Search for the cell housing the specified text and yield its [x, y] center coordinate. 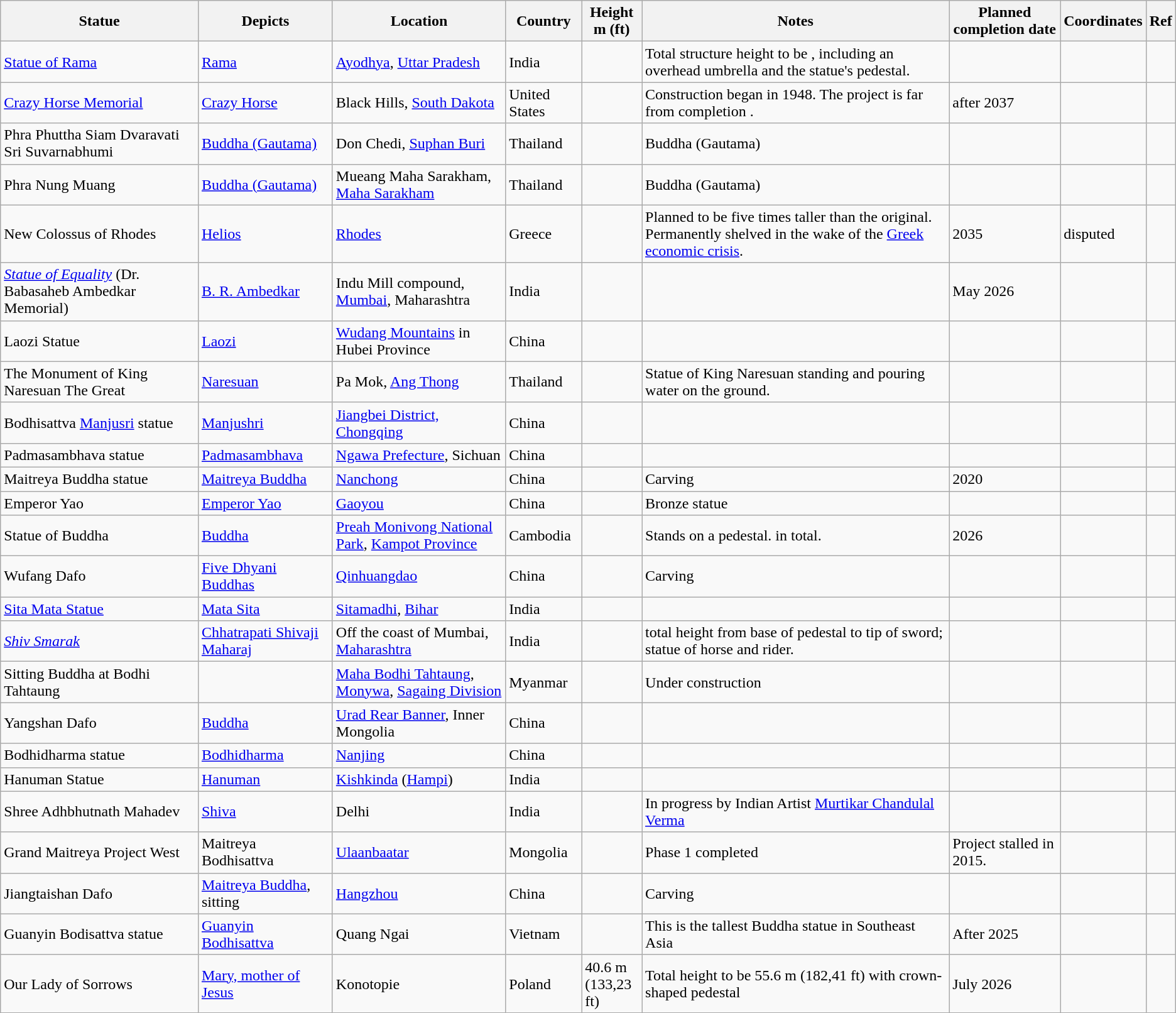
Naresuan [265, 382]
Guanyin Bodisattva statue [99, 934]
July 2026 [1005, 983]
Sita Mata Statue [99, 609]
Guanyin Bodhisattva [265, 934]
Statue of Buddha [99, 535]
Our Lady of Sorrows [99, 983]
Maitreya Buddha statue [99, 479]
Mueang Maha Sarakham, Maha Sarakham [418, 185]
Pa Mok, Ang Thong [418, 382]
Statue of Rama [99, 62]
This is the tallest Buddha statue in Southeast Asia [795, 934]
40.6 m(133,23 ft) [612, 983]
Helios [265, 234]
Shiv Smarak [99, 641]
Phra Phuttha Siam Dvaravati Sri Suvarnabhumi [99, 143]
total height from base of pedestal to tip of sword; statue of horse and rider. [795, 641]
Nanjing [418, 755]
Rhodes [418, 234]
Phase 1 completed [795, 852]
Nanchong [418, 479]
Coordinates [1103, 21]
Project stalled in 2015. [1005, 852]
Crazy Horse Memorial [99, 103]
Five Dhyani Buddhas [265, 577]
Rama [265, 62]
Wudang Mountains in Hubei Province [418, 341]
Statue [99, 21]
New Colossus of Rhodes [99, 234]
Bronze statue [795, 503]
Yangshan Dafo [99, 723]
2020 [1005, 479]
Bodhidharma [265, 755]
Jiangbei District, Chongqing [418, 422]
Maitreya Buddha, sitting [265, 894]
disputed [1103, 234]
Mata Sita [265, 609]
Sitamadhi, Bihar [418, 609]
Off the coast of Mumbai, Maharashtra [418, 641]
Maitreya Buddha [265, 479]
May 2026 [1005, 292]
Maha Bodhi Tahtaung, Monywa, Sagaing Division [418, 682]
Qinhuangdao [418, 577]
Planned to be five times taller than the original. Permanently shelved in the wake of the Greek economic crisis. [795, 234]
Chhatrapati Shivaji Maharaj [265, 641]
Total height to be 55.6 m (182,41 ft) with crown-shaped pedestal [795, 983]
Shree Adhbhutnath Mahadev [99, 812]
Hangzhou [418, 894]
Planned completion date [1005, 21]
Crazy Horse [265, 103]
Bodhidharma statue [99, 755]
Shiva [265, 812]
The Monument of King Naresuan The Great [99, 382]
Ulaanbaatar [418, 852]
Padmasambhava statue [99, 455]
In progress by Indian Artist Murtikar Chandulal Verma [795, 812]
Grand Maitreya Project West [99, 852]
Under construction [795, 682]
Ngawa Prefecture, Sichuan [418, 455]
Poland [544, 983]
Total structure height to be , including an overhead umbrella and the statue's pedestal. [795, 62]
Stands on a pedestal. in total. [795, 535]
Heightm (ft) [612, 21]
2026 [1005, 535]
after 2037 [1005, 103]
Indu Mill compound, Mumbai, Maharashtra [418, 292]
Phra Nung Muang [99, 185]
Notes [795, 21]
Mongolia [544, 852]
Vietnam [544, 934]
Myanmar [544, 682]
Wufang Dafo [99, 577]
Jiangtaishan Dafo [99, 894]
Gaoyou [418, 503]
Mary, mother of Jesus [265, 983]
Hanuman [265, 779]
2035 [1005, 234]
Statue of King Naresuan standing and pouring water on the ground. [795, 382]
Padmasambhava [265, 455]
Quang Ngai [418, 934]
Ref [1161, 21]
Konotopie [418, 983]
Greece [544, 234]
Laozi Statue [99, 341]
After 2025 [1005, 934]
Urad Rear Banner, Inner Mongolia [418, 723]
B. R. Ambedkar [265, 292]
United States [544, 103]
Bodhisattva Manjusri statue [99, 422]
Statue of Equality (Dr. Babasaheb Ambedkar Memorial) [99, 292]
Sitting Buddha at Bodhi Tahtaung [99, 682]
Delhi [418, 812]
Location [418, 21]
Laozi [265, 341]
Ayodhya, Uttar Pradesh [418, 62]
Depicts [265, 21]
Don Chedi, Suphan Buri [418, 143]
Manjushri [265, 422]
Country [544, 21]
Hanuman Statue [99, 779]
Cambodia [544, 535]
Construction began in 1948. The project is far from completion . [795, 103]
Black Hills, South Dakota [418, 103]
Kishkinda (Hampi) [418, 779]
Maitreya Bodhisattva [265, 852]
Preah Monivong National Park, Kampot Province [418, 535]
